Provide the [X, Y] coordinate of the cell's center where the given text is located.  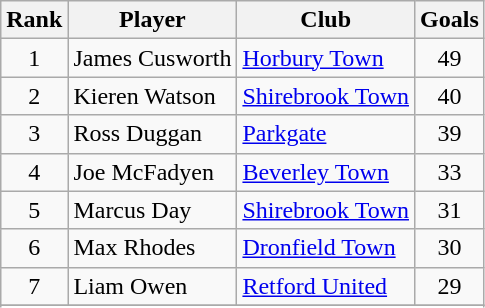
Ross Duggan [152, 134]
33 [450, 172]
5 [34, 210]
3 [34, 134]
Max Rhodes [152, 248]
39 [450, 134]
James Cusworth [152, 58]
Retford United [326, 286]
Player [152, 20]
49 [450, 58]
7 [34, 286]
Beverley Town [326, 172]
1 [34, 58]
2 [34, 96]
Parkgate [326, 134]
30 [450, 248]
Goals [450, 20]
Liam Owen [152, 286]
6 [34, 248]
4 [34, 172]
Club [326, 20]
Marcus Day [152, 210]
Horbury Town [326, 58]
40 [450, 96]
31 [450, 210]
Rank [34, 20]
Dronfield Town [326, 248]
Kieren Watson [152, 96]
29 [450, 286]
Joe McFadyen [152, 172]
